Identify which cell holds the provided text, then report its [x, y] central coordinate. 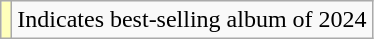
Indicates best-selling album of 2024 [192, 20]
